Scan for the cell matching the given text and deliver its (X, Y) coordinate at center. 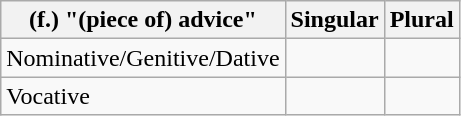
Vocative (143, 96)
Singular (334, 20)
Nominative/Genitive/Dative (143, 58)
(f.) "(piece of) advice" (143, 20)
Plural (422, 20)
